For the text-containing cell, return its midpoint in [X, Y] coordinate format. 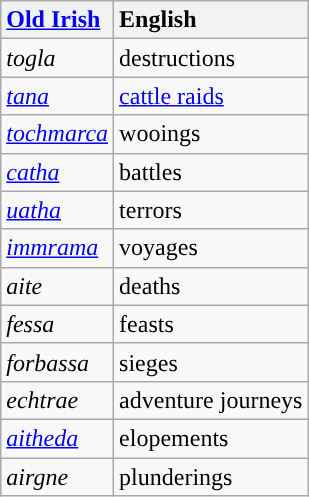
airgne [58, 477]
feasts [211, 324]
English [211, 20]
cattle raids [211, 96]
immrama [58, 248]
battles [211, 172]
fessa [58, 324]
aite [58, 286]
terrors [211, 210]
togla [58, 58]
catha [58, 172]
plunderings [211, 477]
forbassa [58, 362]
deaths [211, 286]
adventure journeys [211, 400]
voyages [211, 248]
Old Irish [58, 20]
sieges [211, 362]
tochmarca [58, 134]
uatha [58, 210]
aitheda [58, 438]
destructions [211, 58]
echtrae [58, 400]
tana [58, 96]
wooings [211, 134]
elopements [211, 438]
